Find where the given text appears and provide that cell's center as (x, y) coordinate. 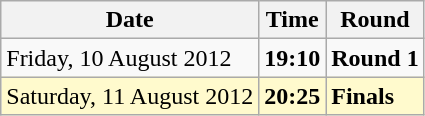
Finals (375, 96)
Time (292, 20)
Round 1 (375, 58)
20:25 (292, 96)
19:10 (292, 58)
Date (130, 20)
Round (375, 20)
Saturday, 11 August 2012 (130, 96)
Friday, 10 August 2012 (130, 58)
